Capture the cell that displays the provided text and extract its [X, Y] central coordinate. 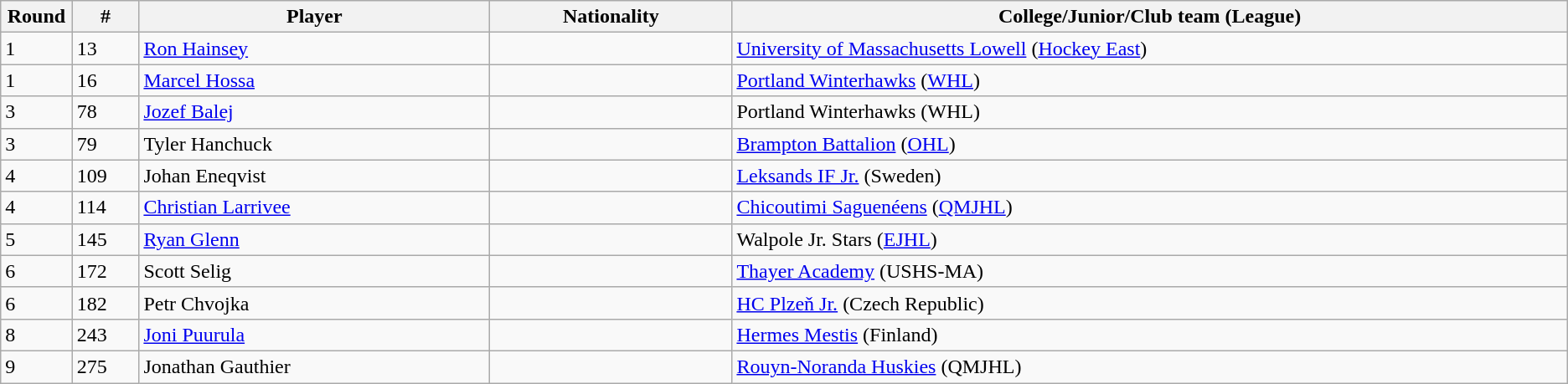
University of Massachusetts Lowell (Hockey East) [1149, 49]
Tyler Hanchuck [315, 144]
8 [37, 335]
Jonathan Gauthier [315, 366]
Marcel Hossa [315, 80]
Petr Chvojka [315, 303]
145 [106, 239]
172 [106, 271]
HC Plzeň Jr. (Czech Republic) [1149, 303]
Ryan Glenn [315, 239]
79 [106, 144]
243 [106, 335]
Hermes Mestis (Finland) [1149, 335]
13 [106, 49]
Thayer Academy (USHS-MA) [1149, 271]
78 [106, 112]
275 [106, 366]
Nationality [611, 17]
Jozef Balej [315, 112]
Player [315, 17]
109 [106, 176]
Walpole Jr. Stars (EJHL) [1149, 239]
Joni Puurula [315, 335]
182 [106, 303]
Brampton Battalion (OHL) [1149, 144]
Round [37, 17]
9 [37, 366]
# [106, 17]
Leksands IF Jr. (Sweden) [1149, 176]
5 [37, 239]
Ron Hainsey [315, 49]
Chicoutimi Saguenéens (QMJHL) [1149, 207]
114 [106, 207]
Rouyn-Noranda Huskies (QMJHL) [1149, 366]
Johan Eneqvist [315, 176]
16 [106, 80]
College/Junior/Club team (League) [1149, 17]
Scott Selig [315, 271]
Christian Larrivee [315, 207]
